Output the [x, y] coordinate of the center of the cell containing the given text.  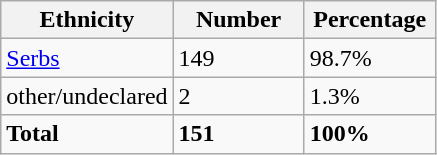
Number [238, 20]
other/undeclared [87, 96]
Ethnicity [87, 20]
Total [87, 134]
1.3% [370, 96]
2 [238, 96]
149 [238, 58]
98.7% [370, 58]
Serbs [87, 58]
151 [238, 134]
Percentage [370, 20]
100% [370, 134]
